Locate the cell with the specified text and output its [x, y] center coordinate. 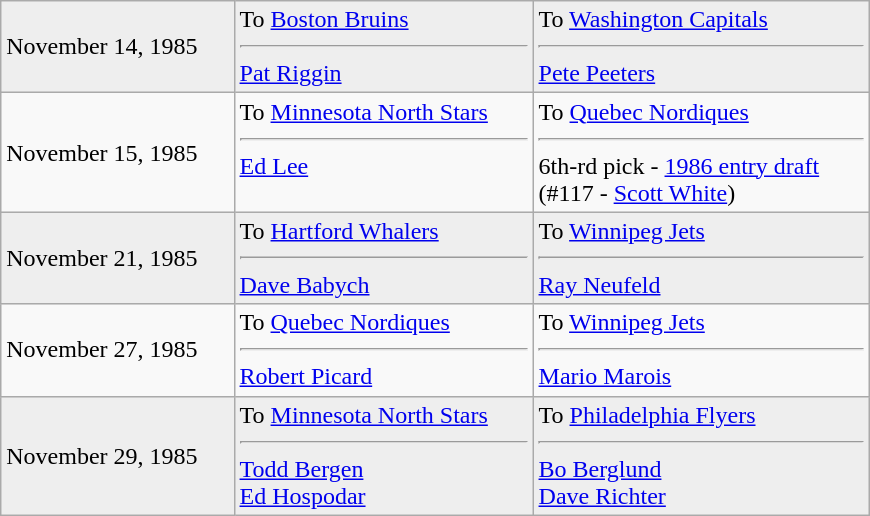
November 27, 1985 [118, 350]
To Quebec Nordiques6th-rd pick - 1986 entry draft(#117 - Scott White) [701, 152]
November 29, 1985 [118, 456]
November 14, 1985 [118, 47]
To Washington CapitalsPete Peeters [701, 47]
To Minnesota North StarsTodd BergenEd Hospodar [384, 456]
To Winnipeg JetsMario Marois [701, 350]
To Winnipeg JetsRay Neufeld [701, 258]
To Boston BruinsPat Riggin [384, 47]
November 21, 1985 [118, 258]
To Hartford WhalersDave Babych [384, 258]
November 15, 1985 [118, 152]
To Philadelphia FlyersBo BerglundDave Richter [701, 456]
To Quebec NordiquesRobert Picard [384, 350]
To Minnesota North StarsEd Lee [384, 152]
